Pinpoint the cell where the given text exists, returning its [X, Y] midpoint coordinate. 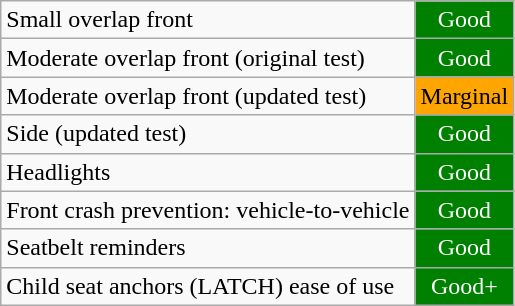
Marginal [464, 96]
Moderate overlap front (updated test) [208, 96]
Seatbelt reminders [208, 248]
Child seat anchors (LATCH) ease of use [208, 286]
Moderate overlap front (original test) [208, 58]
Good+ [464, 286]
Small overlap front [208, 20]
Front crash prevention: vehicle-to-vehicle [208, 210]
Headlights [208, 172]
Side (updated test) [208, 134]
